Provide the (X, Y) coordinate of the cell's center where the given text is located.  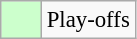
Play-offs (88, 20)
